Pinpoint the cell where the given text exists, returning its [X, Y] midpoint coordinate. 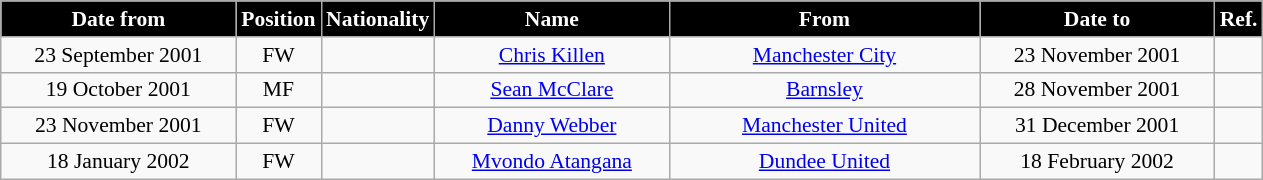
18 January 2002 [118, 162]
Chris Killen [552, 55]
23 September 2001 [118, 55]
Ref. [1239, 19]
Name [552, 19]
From [824, 19]
Danny Webber [552, 126]
Nationality [378, 19]
Date from [118, 19]
Position [278, 19]
Sean McClare [552, 90]
19 October 2001 [118, 90]
Mvondo Atangana [552, 162]
Manchester United [824, 126]
31 December 2001 [1098, 126]
Date to [1098, 19]
Manchester City [824, 55]
MF [278, 90]
18 February 2002 [1098, 162]
Barnsley [824, 90]
28 November 2001 [1098, 90]
Dundee United [824, 162]
